Detect which cell encompasses the target text, then output its (X, Y) center coordinate. 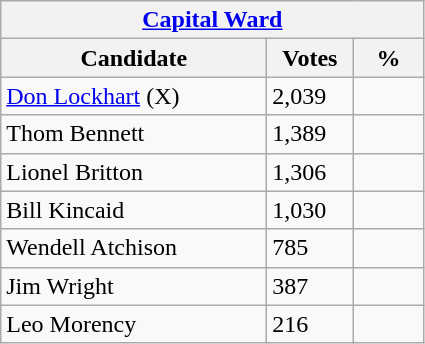
1,389 (310, 134)
Thom Bennett (134, 134)
Lionel Britton (134, 172)
Jim Wright (134, 286)
Bill Kincaid (134, 210)
216 (310, 324)
1,306 (310, 172)
387 (310, 286)
% (388, 58)
785 (310, 248)
Don Lockhart (X) (134, 96)
Capital Ward (212, 20)
Candidate (134, 58)
Votes (310, 58)
Wendell Atchison (134, 248)
2,039 (310, 96)
1,030 (310, 210)
Leo Morency (134, 324)
